Capture the cell that displays the provided text and extract its (X, Y) central coordinate. 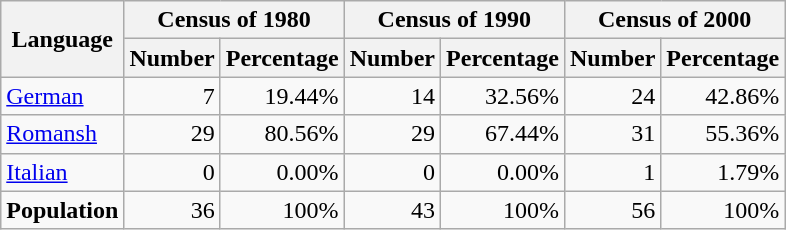
67.44% (503, 134)
55.36% (723, 134)
42.86% (723, 96)
German (62, 96)
1.79% (723, 172)
80.56% (282, 134)
56 (612, 210)
Italian (62, 172)
Language (62, 39)
43 (392, 210)
1 (612, 172)
7 (172, 96)
Census of 1990 (454, 20)
19.44% (282, 96)
31 (612, 134)
Census of 2000 (674, 20)
24 (612, 96)
Population (62, 210)
14 (392, 96)
Romansh (62, 134)
36 (172, 210)
32.56% (503, 96)
Census of 1980 (234, 20)
